Provide the (X, Y) coordinate of the cell's center where the given text is located.  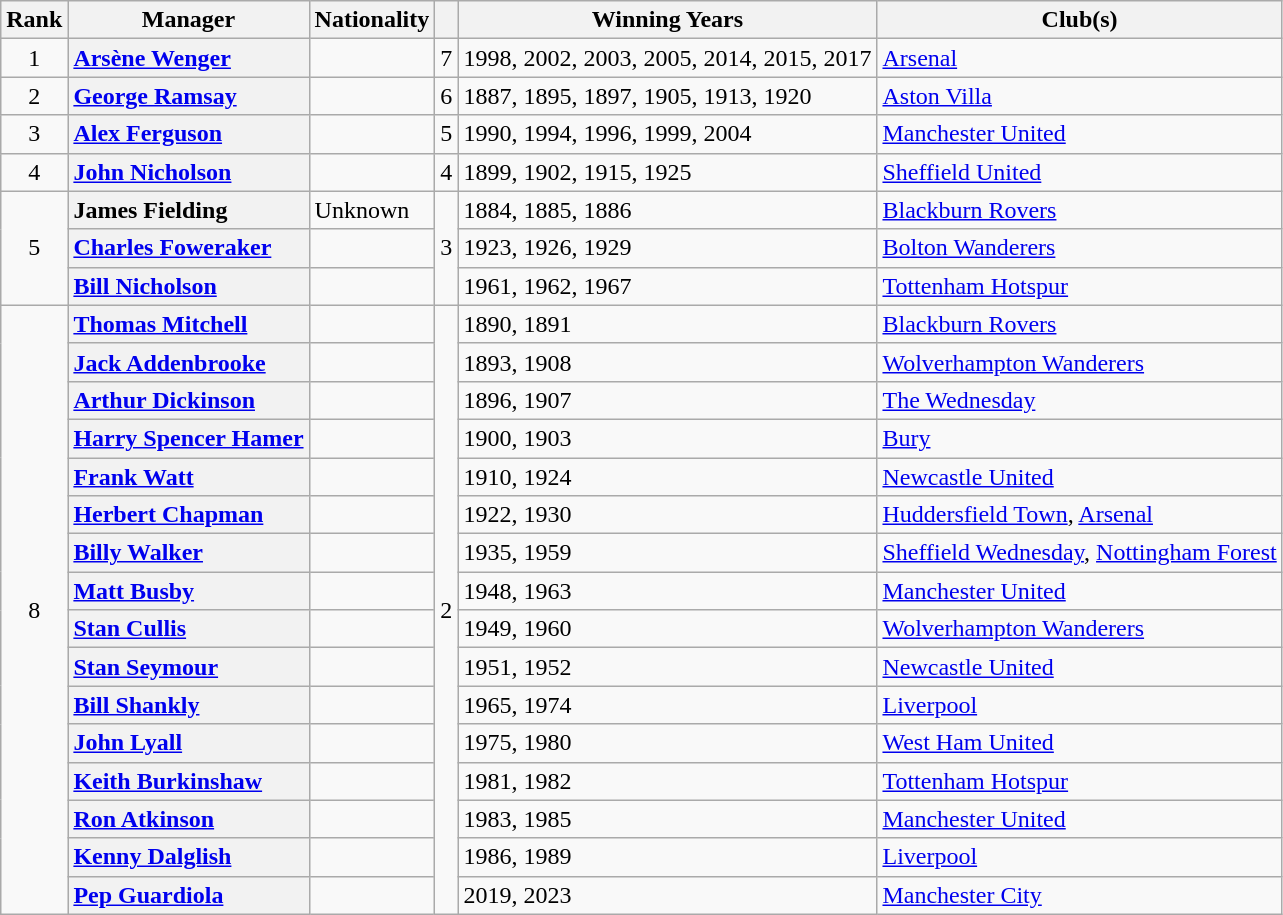
1949, 1960 (668, 629)
Huddersfield Town, Arsenal (1080, 515)
West Ham United (1080, 743)
Alex Ferguson (188, 134)
Bury (1080, 438)
Billy Walker (188, 553)
1951, 1952 (668, 667)
1990, 1994, 1996, 1999, 2004 (668, 134)
7 (446, 58)
Ron Atkinson (188, 819)
George Ramsay (188, 96)
Pep Guardiola (188, 895)
Harry Spencer Hamer (188, 438)
Bolton Wanderers (1080, 248)
Matt Busby (188, 591)
Bill Shankly (188, 705)
1910, 1924 (668, 477)
1 (34, 58)
1961, 1962, 1967 (668, 286)
1899, 1902, 1915, 1925 (668, 172)
1948, 1963 (668, 591)
1893, 1908 (668, 362)
1922, 1930 (668, 515)
1965, 1974 (668, 705)
1887, 1895, 1897, 1905, 1913, 1920 (668, 96)
1983, 1985 (668, 819)
Unknown (372, 210)
Winning Years (668, 20)
Charles Foweraker (188, 248)
Manchester City (1080, 895)
Club(s) (1080, 20)
1896, 1907 (668, 400)
Sheffield United (1080, 172)
Stan Seymour (188, 667)
James Fielding (188, 210)
Aston Villa (1080, 96)
Kenny Dalglish (188, 857)
Nationality (372, 20)
Frank Watt (188, 477)
Thomas Mitchell (188, 324)
2019, 2023 (668, 895)
Bill Nicholson (188, 286)
Herbert Chapman (188, 515)
The Wednesday (1080, 400)
8 (34, 610)
Arsenal (1080, 58)
Arthur Dickinson (188, 400)
Rank (34, 20)
1923, 1926, 1929 (668, 248)
1981, 1982 (668, 781)
Stan Cullis (188, 629)
6 (446, 96)
Arsène Wenger (188, 58)
1884, 1885, 1886 (668, 210)
Keith Burkinshaw (188, 781)
1935, 1959 (668, 553)
Sheffield Wednesday, Nottingham Forest (1080, 553)
Jack Addenbrooke (188, 362)
Manager (188, 20)
John Lyall (188, 743)
1900, 1903 (668, 438)
1890, 1891 (668, 324)
1998, 2002, 2003, 2005, 2014, 2015, 2017 (668, 58)
1975, 1980 (668, 743)
1986, 1989 (668, 857)
John Nicholson (188, 172)
